Extract the [x, y] coordinate from the center of the cell holding the provided text.  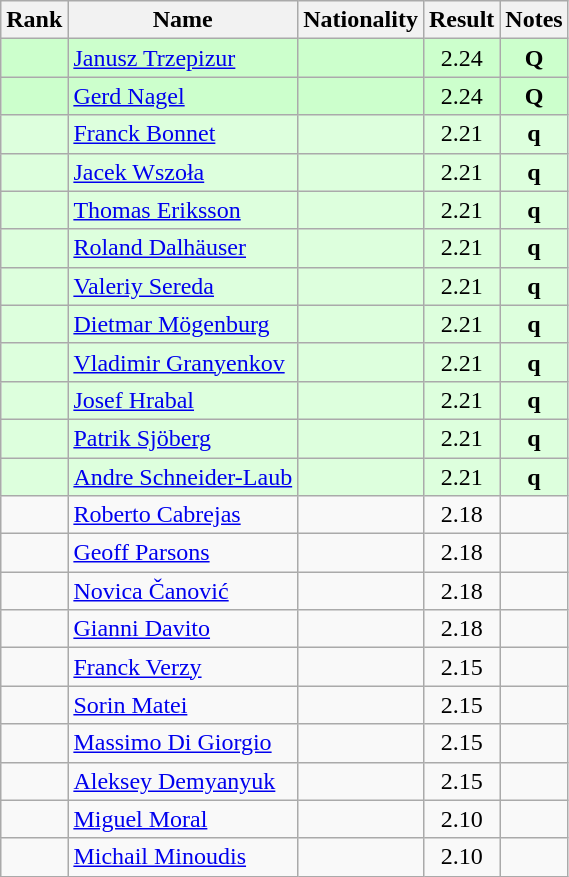
Notes [534, 20]
Josef Hrabal [183, 400]
Massimo Di Giorgio [183, 743]
Roland Dalhäuser [183, 248]
Gianni Davito [183, 629]
Janusz Trzepizur [183, 58]
Result [461, 20]
Patrik Sjöberg [183, 438]
Sorin Matei [183, 705]
Franck Verzy [183, 667]
Novica Čanović [183, 591]
Vladimir Granyenkov [183, 362]
Valeriy Sereda [183, 286]
Roberto Cabrejas [183, 515]
Aleksey Demyanyuk [183, 781]
Nationality [361, 20]
Andre Schneider-Laub [183, 477]
Name [183, 20]
Jacek Wszoła [183, 172]
Dietmar Mögenburg [183, 324]
Thomas Eriksson [183, 210]
Geoff Parsons [183, 553]
Rank [34, 20]
Michail Minoudis [183, 857]
Miguel Moral [183, 819]
Franck Bonnet [183, 134]
Gerd Nagel [183, 96]
